Return the (X, Y) coordinate for the center point of the cell that contains the specified text.  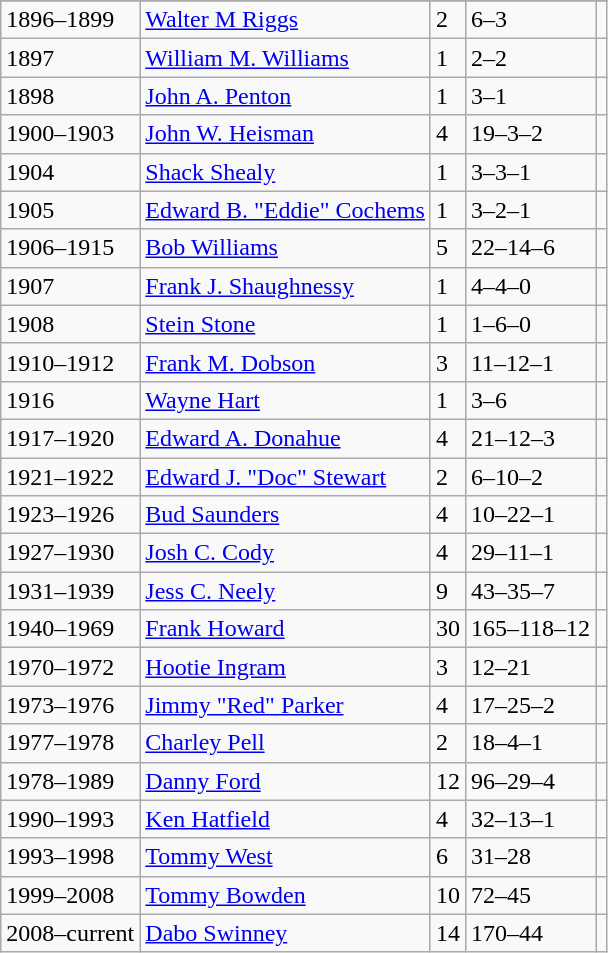
22–14–6 (530, 248)
1990–1993 (70, 819)
1927–1930 (70, 553)
1978–1989 (70, 781)
1–6–0 (530, 324)
1921–1922 (70, 477)
Shack Shealy (286, 172)
1908 (70, 324)
3–1 (530, 96)
1906–1915 (70, 248)
Stein Stone (286, 324)
Dabo Swinney (286, 933)
43–35–7 (530, 591)
1896–1899 (70, 20)
1973–1976 (70, 705)
3–6 (530, 400)
Walter M Riggs (286, 20)
1905 (70, 210)
Jess C. Neely (286, 591)
4–4–0 (530, 286)
21–12–3 (530, 438)
Bud Saunders (286, 515)
72–45 (530, 895)
Tommy Bowden (286, 895)
Danny Ford (286, 781)
Tommy West (286, 857)
10 (448, 895)
18–4–1 (530, 743)
Ken Hatfield (286, 819)
1910–1912 (70, 362)
19–3–2 (530, 134)
17–25–2 (530, 705)
Edward B. "Eddie" Cochems (286, 210)
32–13–1 (530, 819)
William M. Williams (286, 58)
1907 (70, 286)
John A. Penton (286, 96)
1993–1998 (70, 857)
Wayne Hart (286, 400)
1917–1920 (70, 438)
6–10–2 (530, 477)
1897 (70, 58)
1940–1969 (70, 629)
6 (448, 857)
1916 (70, 400)
29–11–1 (530, 553)
Bob Williams (286, 248)
165–118–12 (530, 629)
6–3 (530, 20)
2–2 (530, 58)
Frank M. Dobson (286, 362)
Hootie Ingram (286, 667)
3–3–1 (530, 172)
9 (448, 591)
170–44 (530, 933)
1977–1978 (70, 743)
1898 (70, 96)
Frank Howard (286, 629)
96–29–4 (530, 781)
Josh C. Cody (286, 553)
14 (448, 933)
5 (448, 248)
10–22–1 (530, 515)
3–2–1 (530, 210)
Frank J. Shaughnessy (286, 286)
1900–1903 (70, 134)
30 (448, 629)
12 (448, 781)
1923–1926 (70, 515)
1970–1972 (70, 667)
John W. Heisman (286, 134)
1999–2008 (70, 895)
Charley Pell (286, 743)
2008–current (70, 933)
Edward J. "Doc" Stewart (286, 477)
Jimmy "Red" Parker (286, 705)
12–21 (530, 667)
1904 (70, 172)
11–12–1 (530, 362)
1931–1939 (70, 591)
Edward A. Donahue (286, 438)
31–28 (530, 857)
